Locate the cell with the specified text and output its (x, y) center coordinate. 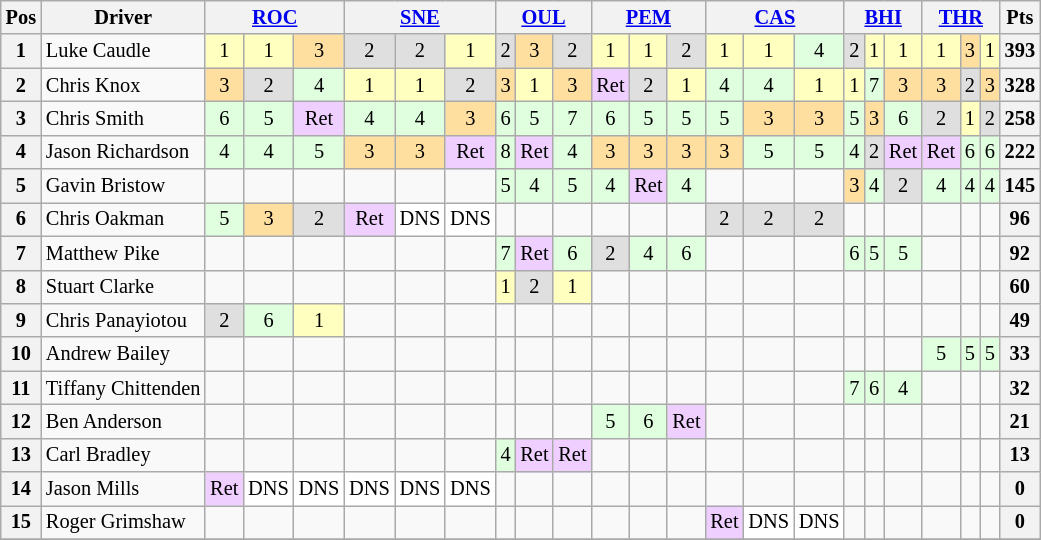
Pos (21, 17)
Ben Anderson (123, 421)
Gavin Bristow (123, 186)
Chris Panayiotou (123, 320)
21 (1020, 421)
32 (1020, 388)
12 (21, 421)
Carl Bradley (123, 455)
96 (1020, 219)
60 (1020, 287)
14 (21, 489)
Chris Oakman (123, 219)
Matthew Pike (123, 253)
Stuart Clarke (123, 287)
9 (21, 320)
OUL (544, 17)
Roger Grimshaw (123, 522)
33 (1020, 354)
Jason Mills (123, 489)
CAS (774, 17)
393 (1020, 51)
Driver (123, 17)
BHI (883, 17)
Chris Knox (123, 85)
11 (21, 388)
10 (21, 354)
Pts (1020, 17)
15 (21, 522)
328 (1020, 85)
PEM (648, 17)
THR (961, 17)
222 (1020, 152)
SNE (420, 17)
49 (1020, 320)
258 (1020, 118)
145 (1020, 186)
Luke Caudle (123, 51)
ROC (274, 17)
Tiffany Chittenden (123, 388)
Jason Richardson (123, 152)
92 (1020, 253)
Andrew Bailey (123, 354)
Chris Smith (123, 118)
